Return the [x, y] coordinate for the center point of the cell that contains the specified text.  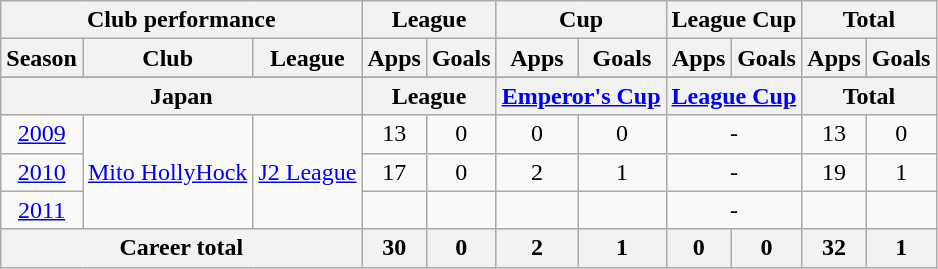
Emperor's Cup [581, 96]
32 [834, 248]
Club [167, 58]
J2 League [308, 172]
Career total [182, 248]
17 [394, 172]
30 [394, 248]
2010 [42, 172]
19 [834, 172]
Club performance [182, 20]
Cup [581, 20]
2011 [42, 210]
2009 [42, 134]
Japan [182, 96]
Season [42, 58]
Mito HollyHock [167, 172]
